For the text-containing cell, return its midpoint in (X, Y) coordinate format. 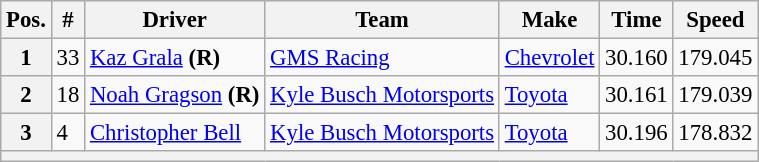
Christopher Bell (175, 133)
Speed (716, 20)
1 (26, 58)
30.196 (636, 133)
Chevrolet (549, 58)
2 (26, 95)
18 (68, 95)
Team (382, 20)
30.160 (636, 58)
Make (549, 20)
30.161 (636, 95)
4 (68, 133)
Time (636, 20)
GMS Racing (382, 58)
Noah Gragson (R) (175, 95)
33 (68, 58)
179.045 (716, 58)
Driver (175, 20)
3 (26, 133)
# (68, 20)
Kaz Grala (R) (175, 58)
178.832 (716, 133)
Pos. (26, 20)
179.039 (716, 95)
